Pinpoint the cell where the given text exists, returning its [X, Y] midpoint coordinate. 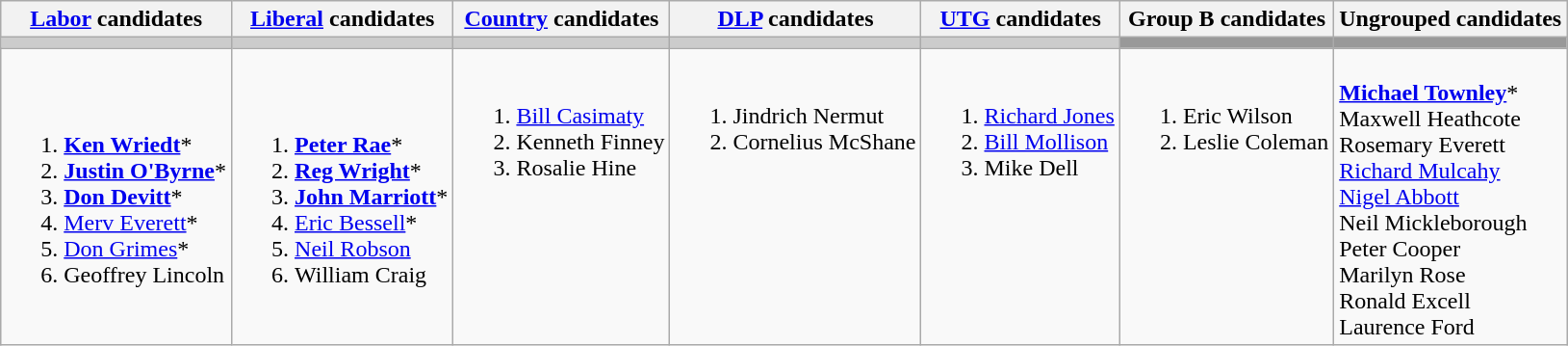
Richard JonesBill MollisonMike Dell [1020, 197]
DLP candidates [795, 19]
UTG candidates [1020, 19]
Liberal candidates [343, 19]
Ungrouped candidates [1451, 19]
Jindrich NermutCornelius McShane [795, 197]
Ken Wriedt*Justin O'Byrne*Don Devitt*Merv Everett*Don Grimes*Geoffrey Lincoln [116, 197]
Peter Rae*Reg Wright*John Marriott*Eric Bessell*Neil RobsonWilliam Craig [343, 197]
Labor candidates [116, 19]
Bill CasimatyKenneth FinneyRosalie Hine [562, 197]
Country candidates [562, 19]
Eric WilsonLeslie Coleman [1226, 197]
Group B candidates [1226, 19]
